Detect which cell encompasses the target text, then output its [x, y] center coordinate. 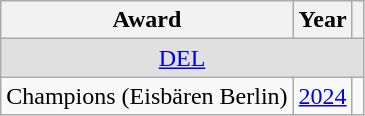
Year [322, 20]
2024 [322, 96]
DEL [182, 58]
Champions (Eisbären Berlin) [147, 96]
Award [147, 20]
